For the text-containing cell, return its midpoint in (X, Y) coordinate format. 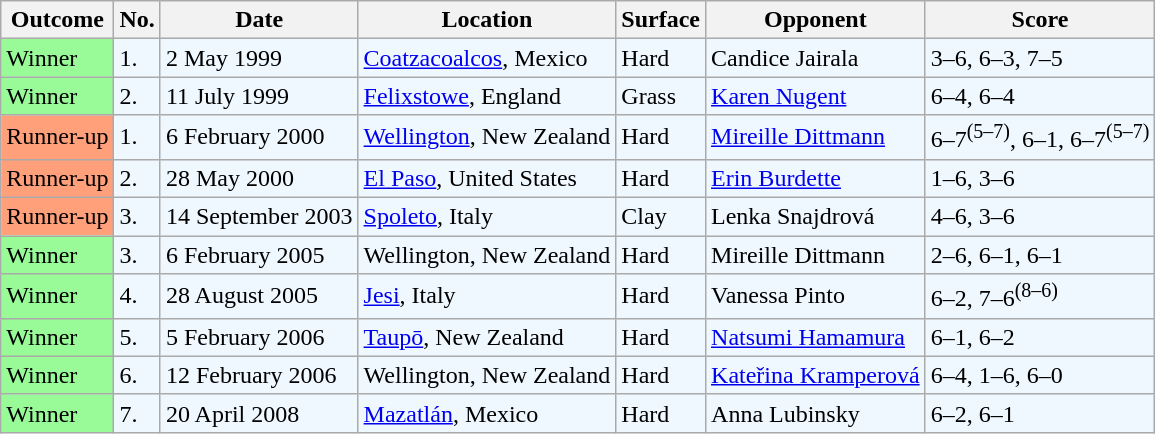
Felixstowe, England (487, 96)
6–1, 6–2 (1040, 337)
14 September 2003 (259, 217)
6–7(5–7), 6–1, 6–7(5–7) (1040, 138)
Anna Lubinsky (816, 413)
28 August 2005 (259, 296)
Jesi, Italy (487, 296)
Mazatlán, Mexico (487, 413)
6 February 2005 (259, 255)
Surface (661, 20)
Lenka Snajdrová (816, 217)
4–6, 3–6 (1040, 217)
3–6, 6–3, 7–5 (1040, 58)
12 February 2006 (259, 375)
20 April 2008 (259, 413)
2–6, 6–1, 6–1 (1040, 255)
1–6, 3–6 (1040, 178)
Taupō, New Zealand (487, 337)
Grass (661, 96)
Score (1040, 20)
No. (137, 20)
Opponent (816, 20)
6–2, 6–1 (1040, 413)
2 May 1999 (259, 58)
Outcome (58, 20)
Vanessa Pinto (816, 296)
11 July 1999 (259, 96)
Coatzacoalcos, Mexico (487, 58)
5 February 2006 (259, 337)
6. (137, 375)
Natsumi Hamamura (816, 337)
6–4, 1–6, 6–0 (1040, 375)
28 May 2000 (259, 178)
Erin Burdette (816, 178)
Clay (661, 217)
6–4, 6–4 (1040, 96)
Date (259, 20)
5. (137, 337)
Location (487, 20)
6–2, 7–6(8–6) (1040, 296)
Spoleto, Italy (487, 217)
Candice Jairala (816, 58)
Karen Nugent (816, 96)
El Paso, United States (487, 178)
Kateřina Kramperová (816, 375)
6 February 2000 (259, 138)
4. (137, 296)
7. (137, 413)
